Extract the [x, y] coordinate from the center of the cell holding the provided text.  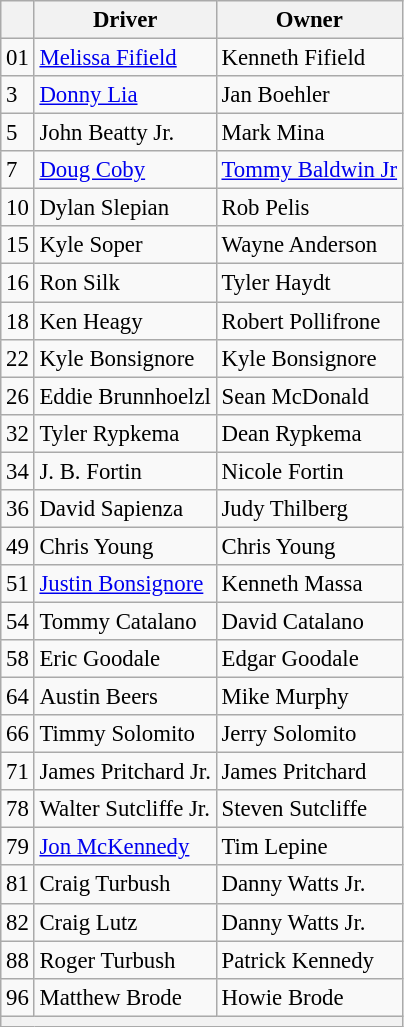
Austin Beers [125, 697]
Sean McDonald [309, 396]
3 [18, 95]
79 [18, 847]
Tommy Catalano [125, 621]
82 [18, 922]
J. B. Fortin [125, 471]
78 [18, 809]
18 [18, 321]
Wayne Anderson [309, 245]
Ken Heagy [125, 321]
David Sapienza [125, 509]
Matthew Brode [125, 997]
36 [18, 509]
Judy Thilberg [309, 509]
Eric Goodale [125, 659]
22 [18, 358]
Craig Lutz [125, 922]
Jon McKennedy [125, 847]
Dean Rypkema [309, 433]
Dylan Slepian [125, 208]
88 [18, 960]
Ron Silk [125, 283]
Timmy Solomito [125, 734]
58 [18, 659]
16 [18, 283]
Walter Sutcliffe Jr. [125, 809]
Justin Bonsignore [125, 584]
Rob Pelis [309, 208]
Nicole Fortin [309, 471]
15 [18, 245]
51 [18, 584]
Roger Turbush [125, 960]
Kenneth Fifield [309, 58]
Mark Mina [309, 133]
Tommy Baldwin Jr [309, 170]
49 [18, 546]
Robert Pollifrone [309, 321]
John Beatty Jr. [125, 133]
Doug Coby [125, 170]
Patrick Kennedy [309, 960]
26 [18, 396]
Howie Brode [309, 997]
Edgar Goodale [309, 659]
Tim Lepine [309, 847]
Craig Turbush [125, 885]
Kenneth Massa [309, 584]
64 [18, 697]
Melissa Fifield [125, 58]
Tyler Rypkema [125, 433]
Driver [125, 20]
James Pritchard Jr. [125, 772]
5 [18, 133]
Owner [309, 20]
32 [18, 433]
66 [18, 734]
Eddie Brunnhoelzl [125, 396]
81 [18, 885]
71 [18, 772]
01 [18, 58]
7 [18, 170]
34 [18, 471]
54 [18, 621]
Kyle Soper [125, 245]
James Pritchard [309, 772]
Jan Boehler [309, 95]
Tyler Haydt [309, 283]
Mike Murphy [309, 697]
Steven Sutcliffe [309, 809]
Jerry Solomito [309, 734]
Donny Lia [125, 95]
96 [18, 997]
David Catalano [309, 621]
10 [18, 208]
